Return (X, Y) of the center of cell containing provided text 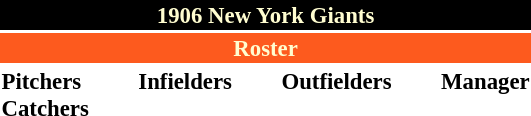
Roster (266, 48)
1906 New York Giants (266, 15)
